For the text-containing cell, return its midpoint in (X, Y) coordinate format. 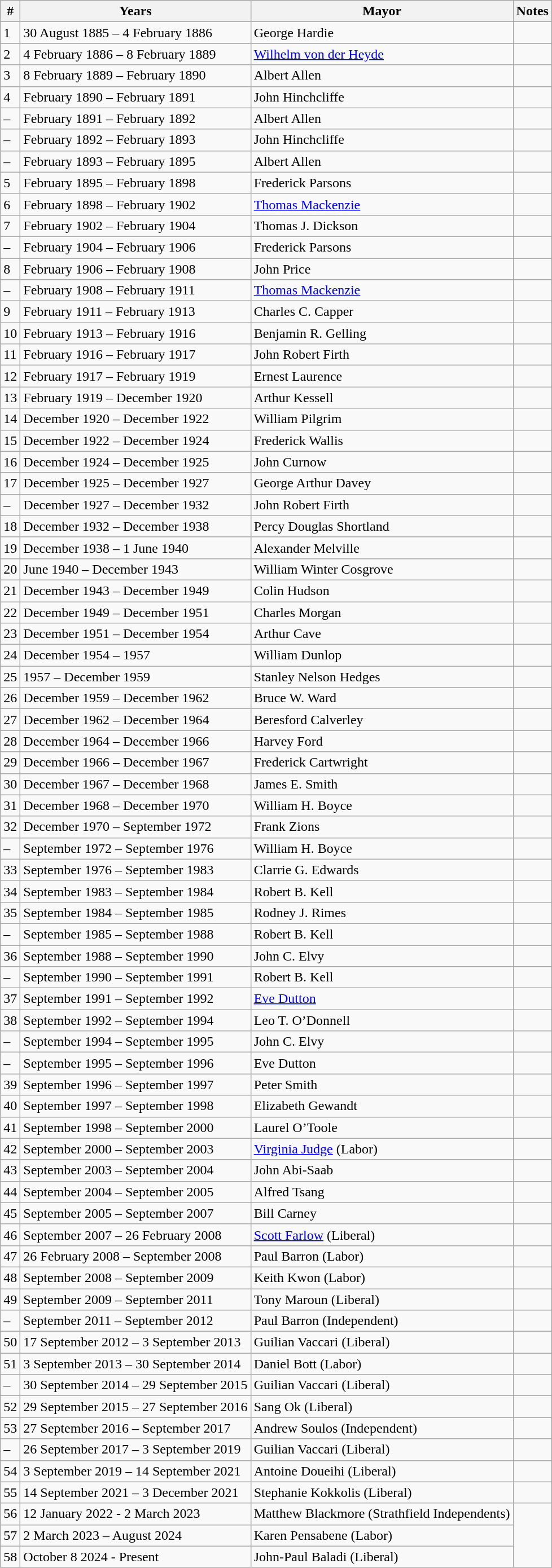
William Pilgrim (382, 419)
September 1992 – September 1994 (135, 1020)
35 (10, 913)
September 2005 – September 2007 (135, 1213)
September 1998 – September 2000 (135, 1127)
50 (10, 1342)
47 (10, 1256)
September 1984 – September 1985 (135, 913)
Matthew Blackmore (Strathfield Independents) (382, 1514)
2 March 2023 – August 2024 (135, 1535)
Harvey Ford (382, 741)
October 8 2024 - Present (135, 1557)
Stanley Nelson Hedges (382, 677)
John Price (382, 269)
17 (10, 483)
September 1997 – September 1998 (135, 1106)
December 1968 – December 1970 (135, 805)
34 (10, 891)
September 1985 – September 1988 (135, 934)
41 (10, 1127)
Clarrie G. Edwards (382, 870)
February 1893 – February 1895 (135, 161)
September 1996 – September 1997 (135, 1085)
Mayor (382, 11)
6 (10, 204)
Arthur Cave (382, 634)
Bill Carney (382, 1213)
4 February 1886 – 8 February 1889 (135, 54)
September 1976 – September 1983 (135, 870)
John Abi-Saab (382, 1170)
46 (10, 1235)
February 1892 – February 1893 (135, 140)
52 (10, 1407)
30 September 2014 – 29 September 2015 (135, 1385)
Years (135, 11)
43 (10, 1170)
Laurel O’Toole (382, 1127)
12 (10, 376)
Colin Hudson (382, 591)
September 1988 – September 1990 (135, 956)
John-Paul Baladi (Liberal) (382, 1557)
Frederick Wallis (382, 441)
February 1911 – February 1913 (135, 312)
Percy Douglas Shortland (382, 526)
Stephanie Kokkolis (Liberal) (382, 1492)
8 (10, 269)
September 2008 – September 2009 (135, 1278)
Beresford Calverley (382, 720)
September 2004 – September 2005 (135, 1192)
Alfred Tsang (382, 1192)
February 1891 – February 1892 (135, 118)
December 1927 – December 1932 (135, 505)
September 1995 – September 1996 (135, 1063)
Peter Smith (382, 1085)
39 (10, 1085)
16 (10, 462)
Keith Kwon (Labor) (382, 1278)
8 February 1889 – February 1890 (135, 76)
December 1943 – December 1949 (135, 591)
21 (10, 591)
William Winter Cosgrove (382, 569)
Tony Maroun (Liberal) (382, 1299)
4 (10, 97)
5 (10, 183)
56 (10, 1514)
September 2000 – September 2003 (135, 1149)
September 1983 – September 1984 (135, 891)
Antoine Doueihi (Liberal) (382, 1471)
11 (10, 355)
Rodney J. Rimes (382, 913)
32 (10, 827)
Paul Barron (Independent) (382, 1321)
September 2011 – September 2012 (135, 1321)
Alexander Melville (382, 548)
Elizabeth Gewandt (382, 1106)
44 (10, 1192)
December 1925 – December 1927 (135, 483)
February 1917 – February 1919 (135, 376)
14 (10, 419)
30 August 1885 – 4 February 1886 (135, 33)
John Curnow (382, 462)
27 (10, 720)
15 (10, 441)
Thomas J. Dickson (382, 226)
22 (10, 612)
27 September 2016 – September 2017 (135, 1428)
14 September 2021 – 3 December 2021 (135, 1492)
53 (10, 1428)
54 (10, 1471)
Leo T. O’Donnell (382, 1020)
40 (10, 1106)
7 (10, 226)
George Hardie (382, 33)
February 1906 – February 1908 (135, 269)
December 1962 – December 1964 (135, 720)
36 (10, 956)
12 January 2022 - 2 March 2023 (135, 1514)
33 (10, 870)
December 1970 – September 1972 (135, 827)
10 (10, 333)
December 1938 – 1 June 1940 (135, 548)
Daniel Bott (Labor) (382, 1364)
29 September 2015 – 27 September 2016 (135, 1407)
September 1990 – September 1991 (135, 977)
25 (10, 677)
2 (10, 54)
Frank Zions (382, 827)
September 2009 – September 2011 (135, 1299)
Ernest Laurence (382, 376)
42 (10, 1149)
Karen Pensabene (Labor) (382, 1535)
December 1954 – 1957 (135, 655)
1957 – December 1959 (135, 677)
1 (10, 33)
William Dunlop (382, 655)
February 1895 – February 1898 (135, 183)
26 September 2017 – 3 September 2019 (135, 1450)
3 September 2013 – 30 September 2014 (135, 1364)
September 1994 – September 1995 (135, 1042)
Sang Ok (Liberal) (382, 1407)
9 (10, 312)
37 (10, 999)
Paul Barron (Labor) (382, 1256)
24 (10, 655)
26 (10, 698)
57 (10, 1535)
Virginia Judge (Labor) (382, 1149)
Wilhelm von der Heyde (382, 54)
Bruce W. Ward (382, 698)
18 (10, 526)
23 (10, 634)
September 2003 – September 2004 (135, 1170)
19 (10, 548)
December 1949 – December 1951 (135, 612)
December 1922 – December 1924 (135, 441)
Notes (532, 11)
Arthur Kessell (382, 398)
48 (10, 1278)
45 (10, 1213)
February 1913 – February 1916 (135, 333)
February 1919 – December 1920 (135, 398)
3 (10, 76)
George Arthur Davey (382, 483)
September 1991 – September 1992 (135, 999)
# (10, 11)
February 1908 – February 1911 (135, 290)
June 1940 – December 1943 (135, 569)
49 (10, 1299)
26 February 2008 – September 2008 (135, 1256)
29 (10, 763)
December 1964 – December 1966 (135, 741)
December 1951 – December 1954 (135, 634)
December 1924 – December 1925 (135, 462)
13 (10, 398)
3 September 2019 – 14 September 2021 (135, 1471)
55 (10, 1492)
Andrew Soulos (Independent) (382, 1428)
28 (10, 741)
51 (10, 1364)
February 1902 – February 1904 (135, 226)
Benjamin R. Gelling (382, 333)
February 1898 – February 1902 (135, 204)
December 1967 – December 1968 (135, 784)
February 1904 – February 1906 (135, 247)
30 (10, 784)
James E. Smith (382, 784)
31 (10, 805)
Frederick Cartwright (382, 763)
Charles C. Capper (382, 312)
February 1890 – February 1891 (135, 97)
February 1916 – February 1917 (135, 355)
58 (10, 1557)
December 1966 – December 1967 (135, 763)
20 (10, 569)
December 1959 – December 1962 (135, 698)
38 (10, 1020)
Charles Morgan (382, 612)
Scott Farlow (Liberal) (382, 1235)
December 1920 – December 1922 (135, 419)
September 2007 – 26 February 2008 (135, 1235)
September 1972 – September 1976 (135, 848)
December 1932 – December 1938 (135, 526)
17 September 2012 – 3 September 2013 (135, 1342)
